Return [X, Y] of the center of cell containing provided text 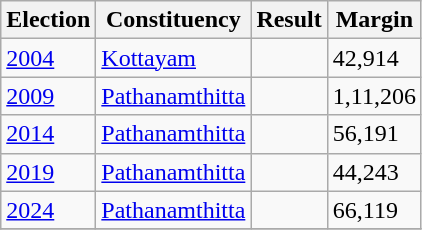
Result [289, 20]
Margin [374, 20]
Kottayam [174, 58]
44,243 [374, 172]
42,914 [374, 58]
66,119 [374, 210]
2014 [48, 134]
Election [48, 20]
2019 [48, 172]
2024 [48, 210]
Constituency [174, 20]
2004 [48, 58]
2009 [48, 96]
1,11,206 [374, 96]
56,191 [374, 134]
